Detect which cell encompasses the target text, then output its (x, y) center coordinate. 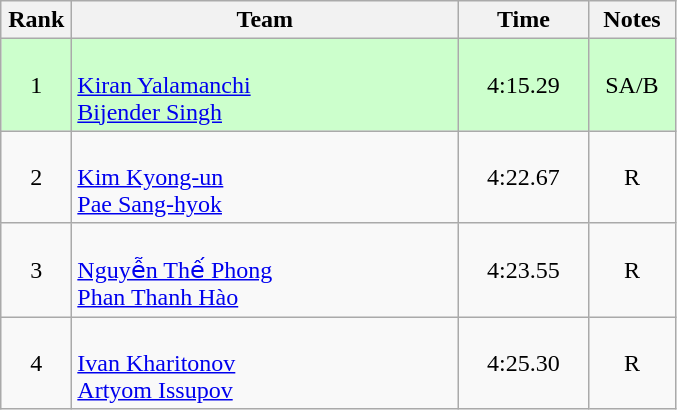
1 (36, 85)
3 (36, 270)
2 (36, 177)
Rank (36, 20)
4:15.29 (524, 85)
SA/B (632, 85)
Kim Kyong-unPae Sang-hyok (265, 177)
4 (36, 362)
Time (524, 20)
Nguyễn Thế PhongPhan Thanh Hào (265, 270)
4:25.30 (524, 362)
Notes (632, 20)
4:23.55 (524, 270)
Team (265, 20)
4:22.67 (524, 177)
Ivan KharitonovArtyom Issupov (265, 362)
Kiran YalamanchiBijender Singh (265, 85)
